Identify which cell holds the provided text, then report its [x, y] central coordinate. 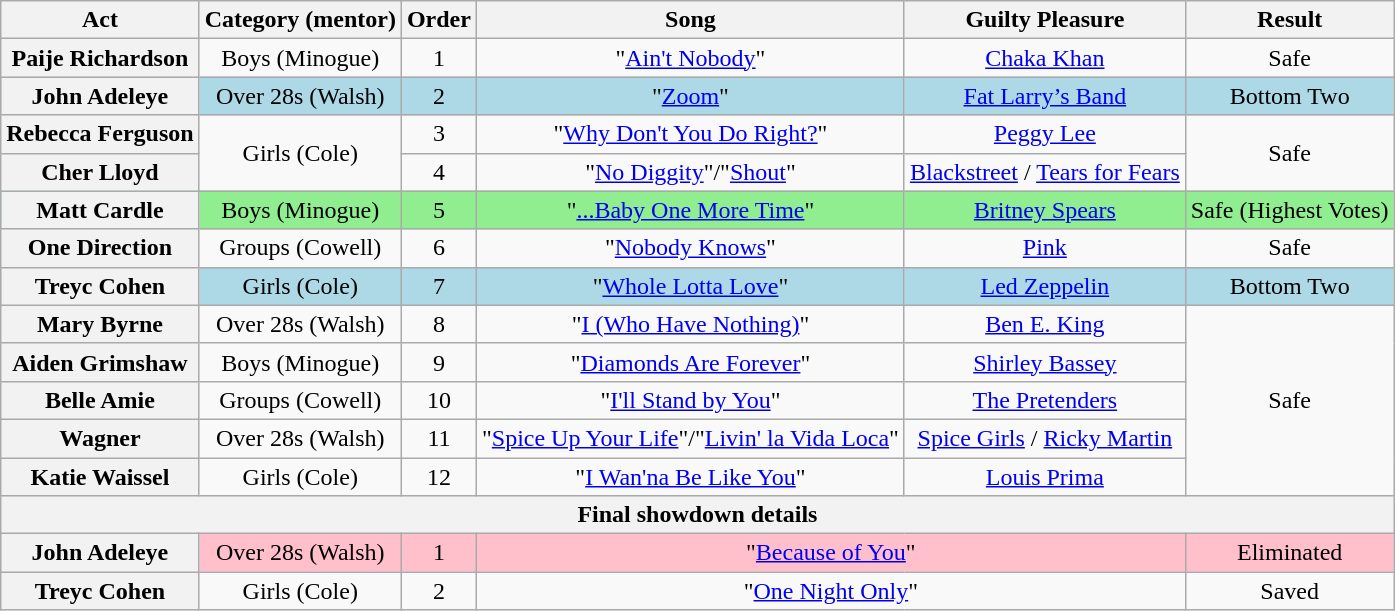
"Diamonds Are Forever" [690, 362]
9 [438, 362]
Safe (Highest Votes) [1290, 210]
3 [438, 134]
"Whole Lotta Love" [690, 286]
"I (Who Have Nothing)" [690, 324]
"Because of You" [830, 553]
"No Diggity"/"Shout" [690, 172]
Ben E. King [1044, 324]
"...Baby One More Time" [690, 210]
Eliminated [1290, 553]
Matt Cardle [100, 210]
Order [438, 20]
"Ain't Nobody" [690, 58]
6 [438, 248]
"Spice Up Your Life"/"Livin' la Vida Loca" [690, 438]
8 [438, 324]
Katie Waissel [100, 477]
Fat Larry’s Band [1044, 96]
"I'll Stand by You" [690, 400]
Rebecca Ferguson [100, 134]
10 [438, 400]
11 [438, 438]
Category (mentor) [300, 20]
"Zoom" [690, 96]
Mary Byrne [100, 324]
Belle Amie [100, 400]
7 [438, 286]
12 [438, 477]
Led Zeppelin [1044, 286]
"I Wan'na Be Like You" [690, 477]
Spice Girls / Ricky Martin [1044, 438]
Aiden Grimshaw [100, 362]
4 [438, 172]
Final showdown details [698, 515]
Britney Spears [1044, 210]
The Pretenders [1044, 400]
Wagner [100, 438]
Shirley Bassey [1044, 362]
Result [1290, 20]
Louis Prima [1044, 477]
"Nobody Knows" [690, 248]
Guilty Pleasure [1044, 20]
"One Night Only" [830, 591]
Cher Lloyd [100, 172]
Act [100, 20]
Song [690, 20]
Paije Richardson [100, 58]
Chaka Khan [1044, 58]
Saved [1290, 591]
5 [438, 210]
Pink [1044, 248]
"Why Don't You Do Right?" [690, 134]
One Direction [100, 248]
Peggy Lee [1044, 134]
Blackstreet / Tears for Fears [1044, 172]
